Extract the [X, Y] coordinate from the center of the cell holding the provided text.  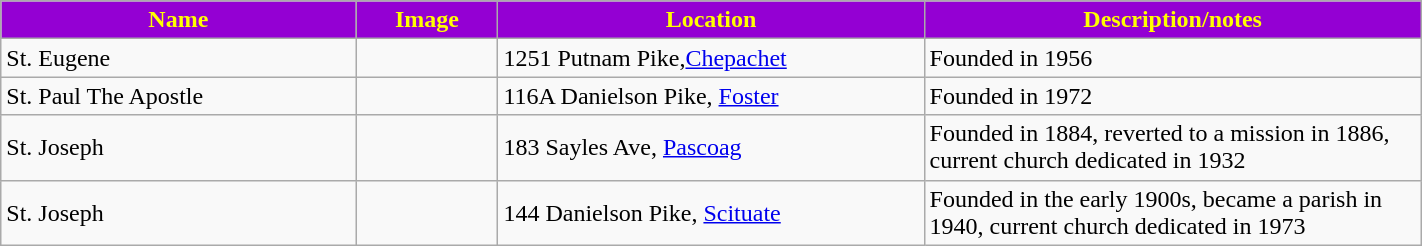
183 Sayles Ave, Pascoag [711, 148]
Founded in the early 1900s, became a parish in 1940, current church dedicated in 1973 [1172, 212]
Location [711, 20]
144 Danielson Pike, Scituate [711, 212]
Description/notes [1172, 20]
Founded in 1884, reverted to a mission in 1886, current church dedicated in 1932 [1172, 148]
St. Eugene [178, 58]
Image [427, 20]
116A Danielson Pike, Foster [711, 96]
Name [178, 20]
Founded in 1972 [1172, 96]
1251 Putnam Pike,Chepachet [711, 58]
Founded in 1956 [1172, 58]
St. Paul The Apostle [178, 96]
